Locate the cell with the specified text and output its [x, y] center coordinate. 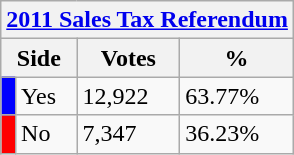
Side [39, 58]
Votes [128, 58]
Yes [46, 96]
63.77% [237, 96]
12,922 [128, 96]
2011 Sales Tax Referendum [148, 20]
No [46, 134]
7,347 [128, 134]
36.23% [237, 134]
% [237, 58]
